Search for the cell housing the specified text and yield its [X, Y] center coordinate. 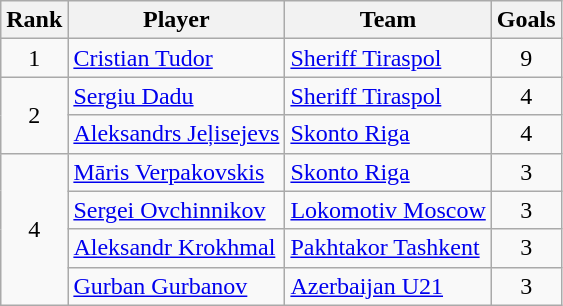
Sergiu Dadu [176, 96]
Team [388, 20]
Gurban Gurbanov [176, 286]
Goals [526, 20]
Player [176, 20]
Lokomotiv Moscow [388, 210]
Aleksandrs Jeļisejevs [176, 134]
Cristian Tudor [176, 58]
1 [34, 58]
Aleksandr Krokhmal [176, 248]
Azerbaijan U21 [388, 286]
Māris Verpakovskis [176, 172]
Sergei Ovchinnikov [176, 210]
2 [34, 115]
9 [526, 58]
Rank [34, 20]
Pakhtakor Tashkent [388, 248]
